Capture the cell that displays the provided text and extract its [x, y] central coordinate. 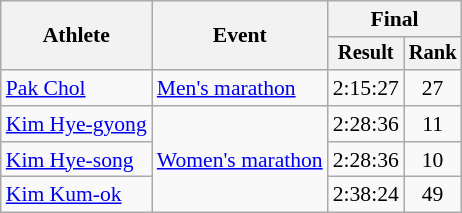
Kim Hye-gyong [76, 124]
Rank [433, 54]
Pak Chol [76, 88]
Men's marathon [240, 88]
49 [433, 195]
10 [433, 160]
2:15:27 [366, 88]
2:38:24 [366, 195]
Final [395, 19]
11 [433, 124]
Result [366, 54]
Kim Hye-song [76, 160]
Athlete [76, 36]
Kim Kum-ok [76, 195]
Event [240, 36]
27 [433, 88]
Women's marathon [240, 160]
